Find where the given text appears and provide that cell's center as [x, y] coordinate. 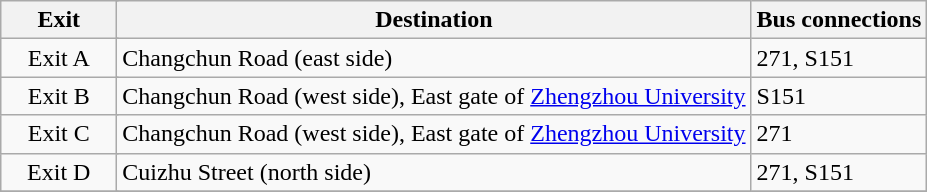
Changchun Road (east side) [434, 58]
Exit A [59, 58]
Exit B [59, 96]
Exit [59, 20]
S151 [839, 96]
Destination [434, 20]
Bus connections [839, 20]
Exit D [59, 172]
271 [839, 134]
Exit C [59, 134]
Cuizhu Street (north side) [434, 172]
